Pinpoint the cell where the given text exists, returning its [x, y] midpoint coordinate. 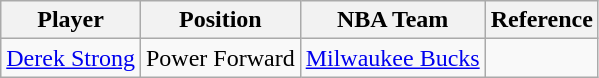
Player [71, 20]
Derek Strong [71, 58]
Power Forward [220, 58]
Reference [542, 20]
Milwaukee Bucks [392, 58]
NBA Team [392, 20]
Position [220, 20]
